Locate the cell with the specified text and output its [x, y] center coordinate. 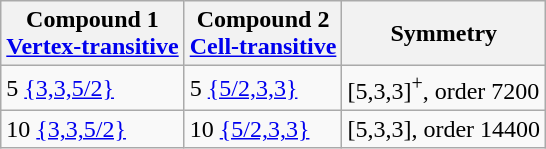
Compound 1Vertex-transitive [92, 34]
10 {3,3,5/2} [92, 129]
10 {5/2,3,3} [263, 129]
5 {5/2,3,3} [263, 88]
[5,3,3], order 14400 [444, 129]
[5,3,3]+, order 7200 [444, 88]
Symmetry [444, 34]
5 {3,3,5/2} [92, 88]
Compound 2Cell-transitive [263, 34]
